Find where the given text appears and provide that cell's center as (x, y) coordinate. 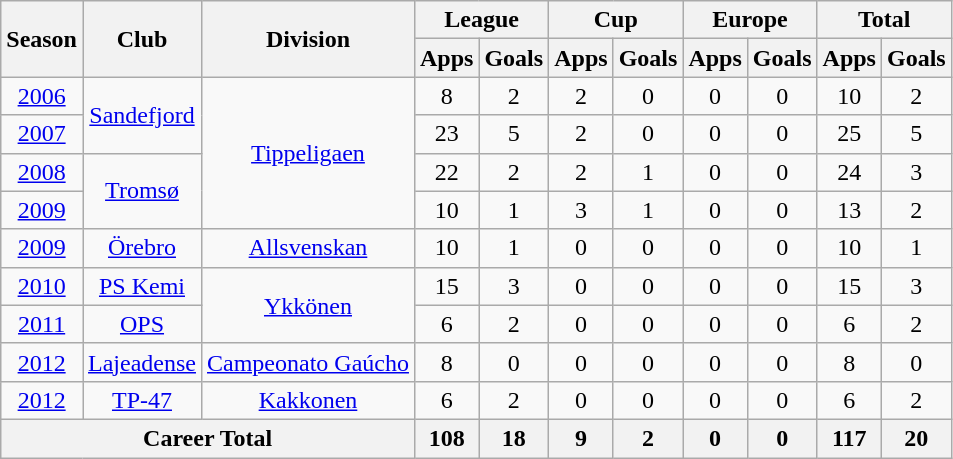
Lajeadense (142, 362)
PS Kemi (142, 286)
2006 (42, 96)
Tromsø (142, 191)
League (481, 20)
Allsvenskan (308, 248)
22 (446, 172)
Total (884, 20)
23 (446, 134)
TP-47 (142, 400)
OPS (142, 324)
Kakkonen (308, 400)
Cup (616, 20)
108 (446, 438)
18 (514, 438)
2011 (42, 324)
Season (42, 39)
Europe (750, 20)
20 (916, 438)
Division (308, 39)
Sandefjord (142, 115)
117 (849, 438)
2010 (42, 286)
24 (849, 172)
13 (849, 210)
Tippeligaen (308, 153)
Campeonato Gaúcho (308, 362)
2007 (42, 134)
2008 (42, 172)
Club (142, 39)
25 (849, 134)
Ykkönen (308, 305)
9 (581, 438)
Örebro (142, 248)
Career Total (208, 438)
